Identify which cell holds the provided text, then report its (X, Y) central coordinate. 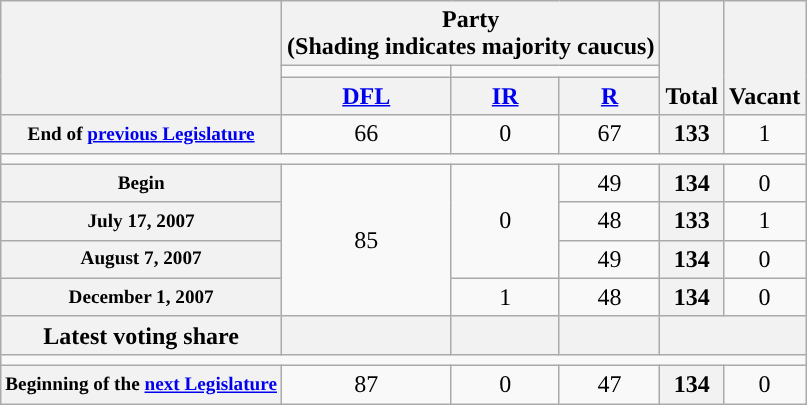
R (610, 96)
47 (610, 384)
87 (367, 384)
66 (367, 134)
Begin (142, 183)
DFL (367, 96)
67 (610, 134)
December 1, 2007 (142, 297)
85 (367, 240)
Latest voting share (142, 335)
End of previous Legislature (142, 134)
Total (692, 58)
Vacant (764, 58)
July 17, 2007 (142, 221)
Party (Shading indicates majority caucus) (471, 34)
Beginning of the next Legislature (142, 384)
IR (505, 96)
August 7, 2007 (142, 259)
